Detect which cell encompasses the target text, then output its [X, Y] center coordinate. 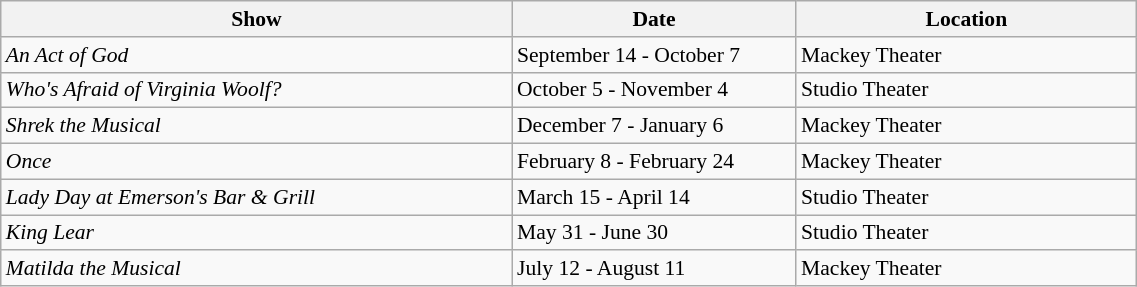
Shrek the Musical [256, 126]
Show [256, 19]
July 12 - August 11 [654, 269]
May 31 - June 30 [654, 233]
Location [966, 19]
March 15 - April 14 [654, 197]
September 14 - October 7 [654, 55]
Who's Afraid of Virginia Woolf? [256, 90]
December 7 - January 6 [654, 126]
Lady Day at Emerson's Bar & Grill [256, 197]
An Act of God [256, 55]
Once [256, 162]
October 5 - November 4 [654, 90]
Matilda the Musical [256, 269]
February 8 - February 24 [654, 162]
King Lear [256, 233]
Date [654, 19]
